Determine the (X, Y) coordinate at the center of the cell enclosing the given text.  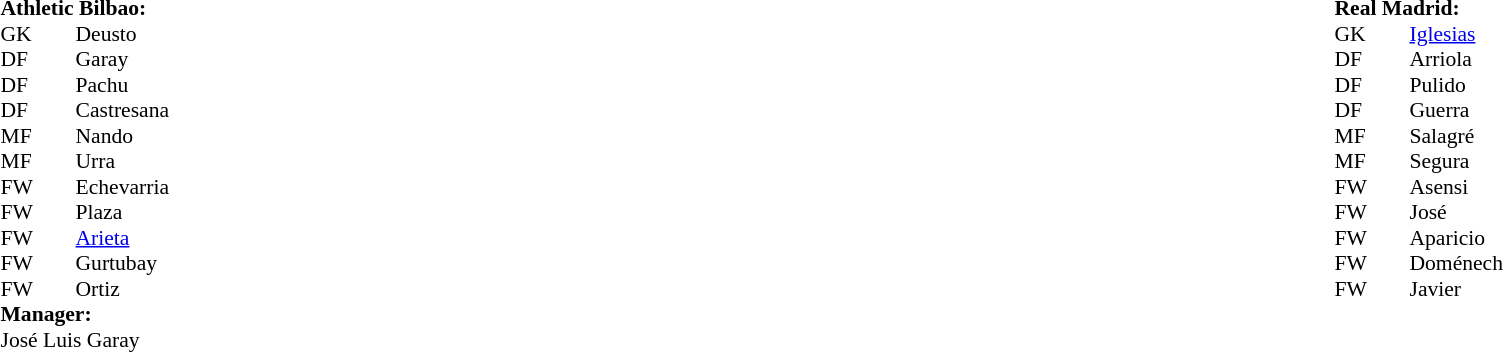
Ortiz (123, 289)
Echevarria (123, 187)
Plaza (123, 213)
Doménech (1456, 263)
Iglesias (1456, 34)
Segura (1456, 161)
Arieta (123, 238)
José (1456, 213)
Deusto (123, 34)
Manager: (84, 315)
Gurtubay (123, 263)
Guerra (1456, 111)
Nando (123, 136)
Asensi (1456, 187)
Garay (123, 59)
Pachu (123, 85)
Javier (1456, 289)
Pulido (1456, 85)
Arriola (1456, 59)
Urra (123, 161)
Aparicio (1456, 238)
Salagré (1456, 136)
Castresana (123, 111)
